Pinpoint the cell where the given text exists, returning its [x, y] midpoint coordinate. 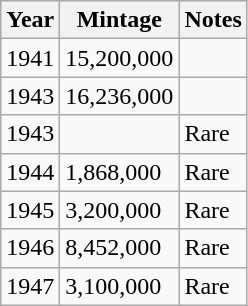
8,452,000 [120, 248]
3,100,000 [120, 286]
3,200,000 [120, 210]
Mintage [120, 20]
Notes [213, 20]
15,200,000 [120, 58]
1944 [30, 172]
1946 [30, 248]
1945 [30, 210]
1947 [30, 286]
Year [30, 20]
1941 [30, 58]
16,236,000 [120, 96]
1,868,000 [120, 172]
